Scan for the cell matching the given text and deliver its [x, y] coordinate at center. 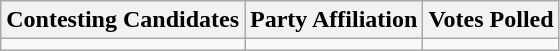
Party Affiliation [334, 20]
Votes Polled [491, 20]
Contesting Candidates [123, 20]
